Return the [X, Y] coordinate for the center point of the cell that contains the specified text.  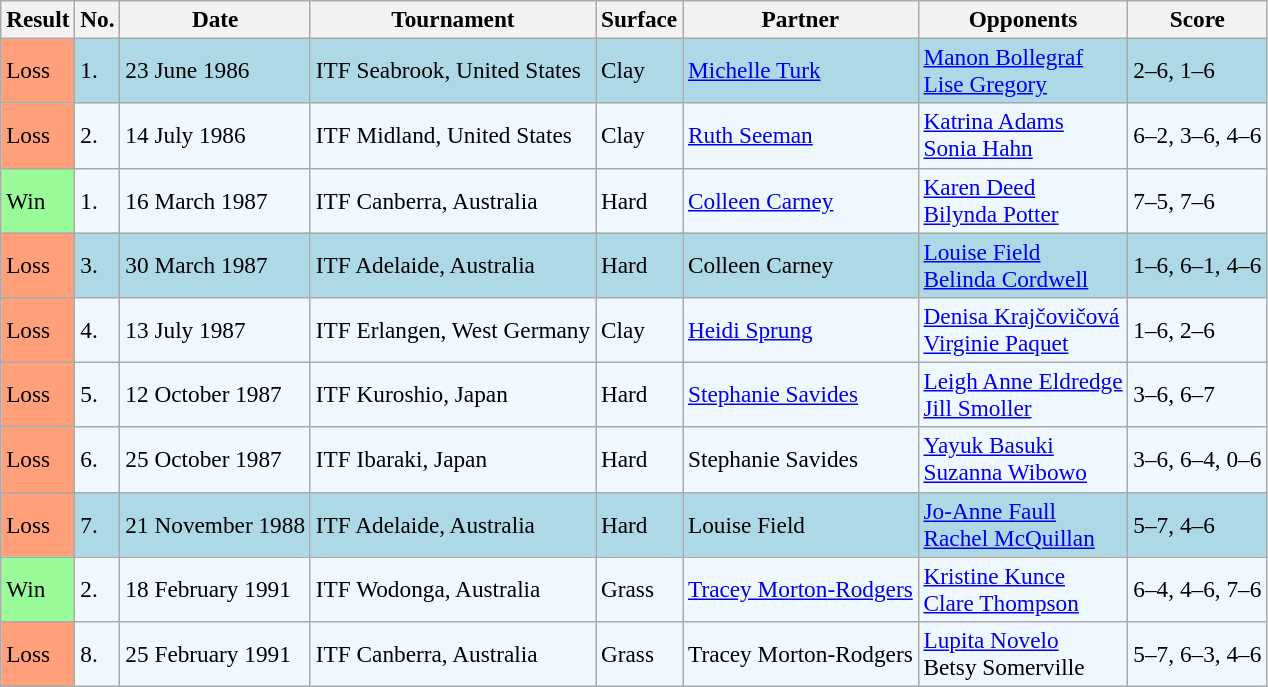
Denisa Krajčovičová Virginie Paquet [1023, 330]
Louise Field [801, 524]
Manon Bollegraf Lise Gregory [1023, 70]
4. [98, 330]
Ruth Seeman [801, 136]
Michelle Turk [801, 70]
2–6, 1–6 [1198, 70]
23 June 1986 [215, 70]
ITF Erlangen, West Germany [452, 330]
3. [98, 264]
Yayuk Basuki Suzanna Wibowo [1023, 460]
21 November 1988 [215, 524]
7–5, 7–6 [1198, 200]
5–7, 6–3, 4–6 [1198, 654]
30 March 1987 [215, 264]
Katrina Adams Sonia Hahn [1023, 136]
25 October 1987 [215, 460]
5–7, 4–6 [1198, 524]
1–6, 6–1, 4–6 [1198, 264]
3–6, 6–4, 0–6 [1198, 460]
14 July 1986 [215, 136]
Tournament [452, 19]
Leigh Anne Eldredge Jill Smoller [1023, 394]
7. [98, 524]
Jo-Anne Faull Rachel McQuillan [1023, 524]
16 March 1987 [215, 200]
ITF Wodonga, Australia [452, 588]
Kristine Kunce Clare Thompson [1023, 588]
ITF Ibaraki, Japan [452, 460]
Date [215, 19]
Partner [801, 19]
Louise Field Belinda Cordwell [1023, 264]
6–4, 4–6, 7–6 [1198, 588]
3–6, 6–7 [1198, 394]
5. [98, 394]
13 July 1987 [215, 330]
Karen Deed Bilynda Potter [1023, 200]
6. [98, 460]
ITF Midland, United States [452, 136]
Opponents [1023, 19]
8. [98, 654]
Result [38, 19]
6–2, 3–6, 4–6 [1198, 136]
ITF Kuroshio, Japan [452, 394]
1–6, 2–6 [1198, 330]
25 February 1991 [215, 654]
No. [98, 19]
18 February 1991 [215, 588]
12 October 1987 [215, 394]
Lupita Novelo Betsy Somerville [1023, 654]
Surface [640, 19]
ITF Seabrook, United States [452, 70]
Score [1198, 19]
Heidi Sprung [801, 330]
